Identify which cell holds the provided text, then report its (x, y) central coordinate. 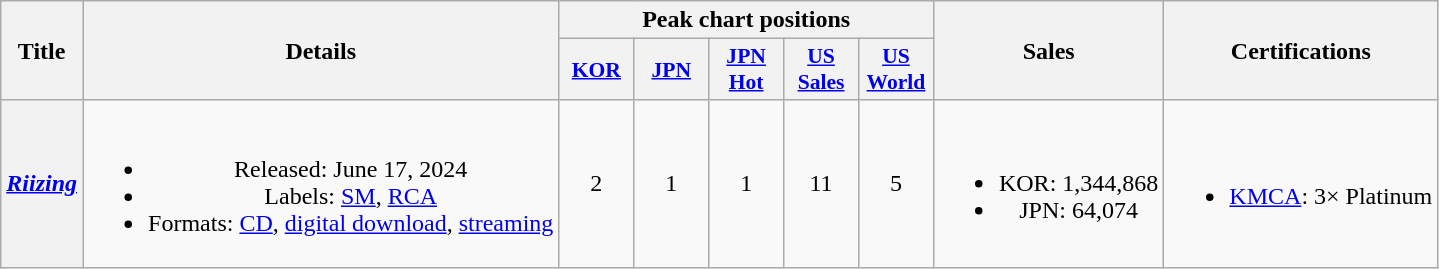
KOR (596, 70)
Details (321, 50)
Peak chart positions (746, 20)
JPN (672, 70)
JPNHot (746, 70)
KOR: 1,344,868JPN: 64,074 (1048, 184)
5 (896, 184)
Certifications (1301, 50)
USWorld (896, 70)
USSales (822, 70)
2 (596, 184)
11 (822, 184)
Released: June 17, 2024Labels: SM, RCAFormats: CD, digital download, streaming (321, 184)
KMCA: 3× Platinum (1301, 184)
Title (42, 50)
Riizing (42, 184)
Sales (1048, 50)
